Search for the cell housing the specified text and yield its (X, Y) center coordinate. 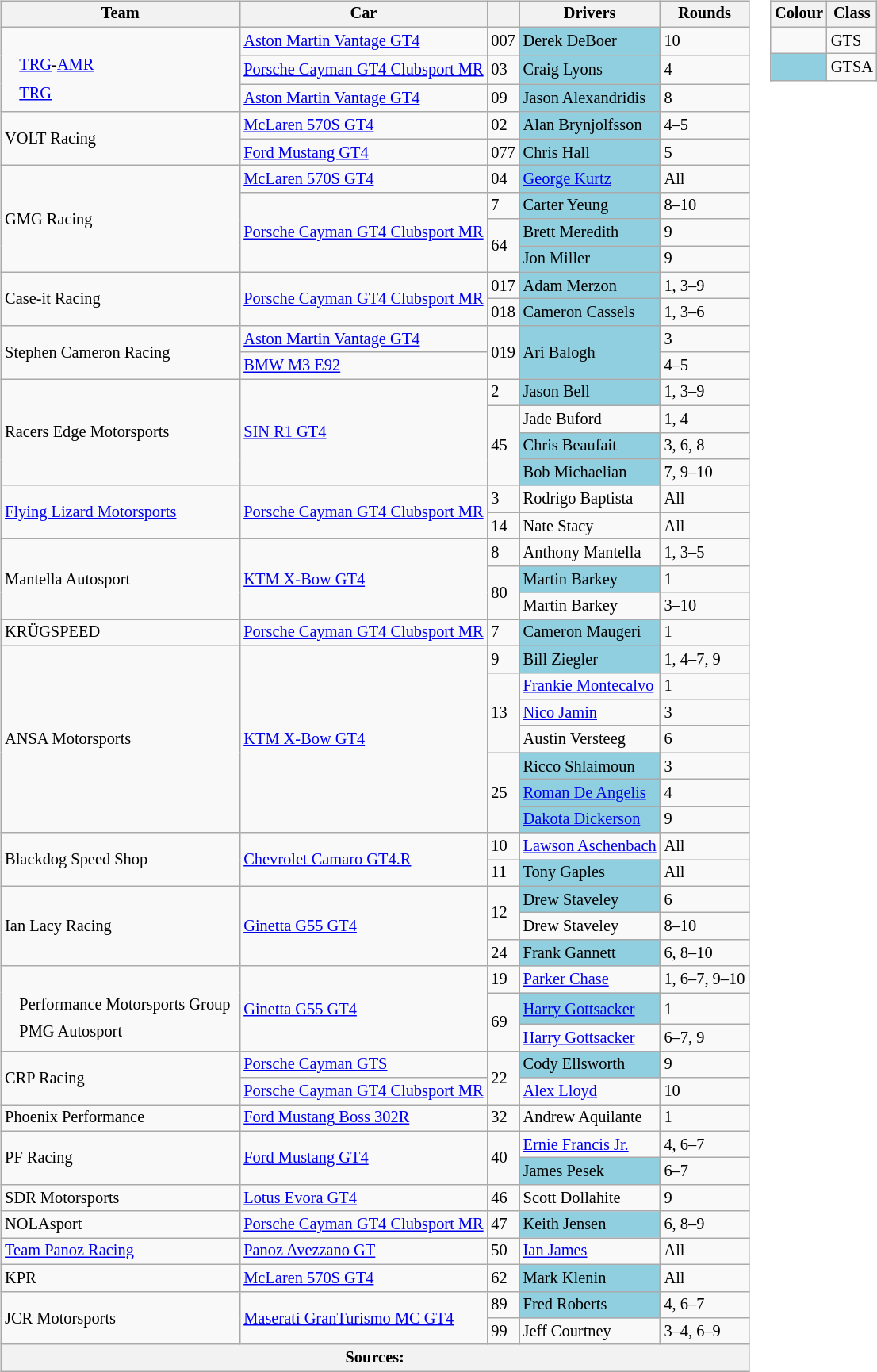
Rodrigo Baptista (590, 499)
Bill Ziegler (590, 659)
Blackdog Speed Shop (121, 860)
09 (503, 98)
Jeff Courtney (590, 1332)
64 (503, 246)
Ari Balogh (590, 352)
6, 8–10 (705, 953)
99 (503, 1332)
Nate Stacy (590, 526)
NOLAsport (121, 1224)
1, 4 (705, 419)
46 (503, 1198)
47 (503, 1224)
24 (503, 953)
6, 8–9 (705, 1224)
VOLT Racing (121, 138)
TRG (56, 93)
5 (705, 152)
32 (503, 1118)
Performance Motorsports Group (124, 1004)
89 (503, 1305)
6–7 (705, 1171)
PMG Autosport (124, 1032)
Parker Chase (590, 979)
7, 9–10 (705, 473)
KPR (121, 1278)
22 (503, 1077)
Tony Gaples (590, 873)
SDR Motorsports (121, 1198)
077 (503, 152)
2 (503, 393)
Panoz Avezzano GT (363, 1251)
Porsche Cayman GTS (363, 1064)
George Kurtz (590, 179)
Team (121, 14)
Maserati GranTurismo MC GT4 (363, 1318)
TRG-AMR (56, 65)
Roman De Angelis (590, 793)
Cameron Maugeri (590, 633)
Flying Lizard Motorsports (121, 512)
11 (503, 873)
Drivers (590, 14)
13 (503, 712)
Mark Klenin (590, 1278)
Phoenix Performance (121, 1118)
Cody Ellsworth (590, 1064)
Jade Buford (590, 419)
SIN R1 GT4 (363, 433)
Ford Mustang Boss 302R (363, 1118)
62 (503, 1278)
007 (503, 41)
017 (503, 286)
JCR Motorsports (121, 1318)
ANSA Motorsports (121, 739)
Frankie Montecalvo (590, 686)
Fred Roberts (590, 1305)
Racers Edge Motorsports (121, 433)
50 (503, 1251)
BMW M3 E92 (363, 366)
Case-it Racing (121, 298)
1, 4–7, 9 (705, 659)
Jon Miller (590, 259)
TRG-AMR TRG (121, 70)
PF Racing (121, 1158)
1, 6–7, 9–10 (705, 979)
Adam Merzon (590, 286)
Anthony Mantella (590, 553)
Chevrolet Camaro GT4.R (363, 860)
GMG Racing (121, 219)
Performance Motorsports Group PMG Autosport (121, 1009)
018 (503, 312)
Team Panoz Racing (121, 1251)
40 (503, 1158)
14 (503, 526)
CRP Racing (121, 1077)
019 (503, 352)
Ian James (590, 1251)
Alex Lloyd (590, 1091)
Carter Yeung (590, 205)
GTS (852, 40)
Chris Hall (590, 152)
02 (503, 125)
Mantella Autosport (121, 579)
Alan Brynjolfsson (590, 125)
Scott Dollahite (590, 1198)
Austin Versteeg (590, 739)
25 (503, 793)
3, 6, 8 (705, 446)
03 (503, 70)
Frank Gannett (590, 953)
1, 3–5 (705, 553)
KRÜGSPEED (121, 633)
Rounds (705, 14)
6–7, 9 (705, 1038)
19 (503, 979)
Nico Jamin (590, 713)
Chris Beaufait (590, 446)
Dakota Dickerson (590, 819)
James Pesek (590, 1171)
Brett Meredith (590, 232)
Keith Jensen (590, 1224)
45 (503, 446)
Derek DeBoer (590, 41)
Cameron Cassels (590, 312)
Stephen Cameron Racing (121, 352)
80 (503, 592)
Ricco Shlaimoun (590, 766)
3–4, 6–9 (705, 1332)
Andrew Aquilante (590, 1118)
GTSA (852, 67)
Class (852, 14)
Jason Alexandridis (590, 98)
Car (363, 14)
04 (503, 179)
Lotus Evora GT4 (363, 1198)
12 (503, 912)
Lawson Aschenbach (590, 846)
Sources: (374, 1358)
3–10 (705, 606)
Craig Lyons (590, 70)
1, 3–6 (705, 312)
69 (503, 1021)
Ian Lacy Racing (121, 926)
Colour (799, 14)
Bob Michaelian (590, 473)
Jason Bell (590, 393)
Ernie Francis Jr. (590, 1144)
